Scan for the cell matching the given text and deliver its (X, Y) coordinate at center. 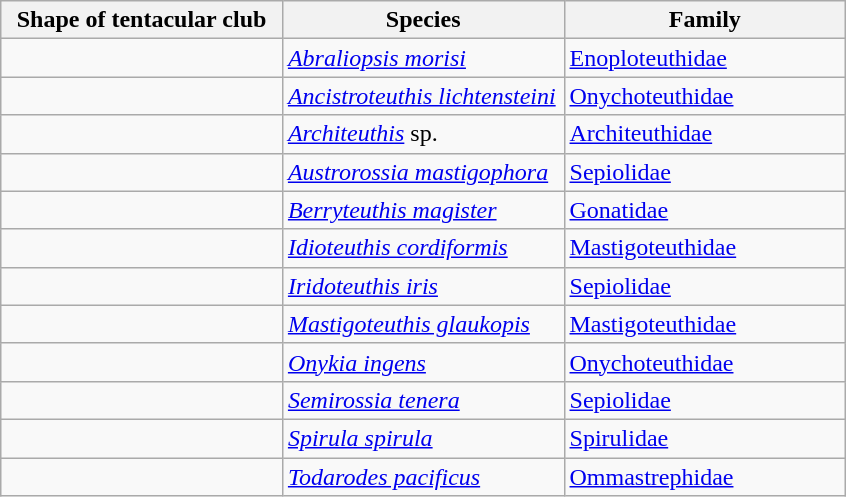
Gonatidae (705, 210)
Onykia ingens (423, 362)
Species (423, 20)
Enoploteuthidae (705, 58)
Todarodes pacificus (423, 477)
Berryteuthis magister (423, 210)
Ommastrephidae (705, 477)
Family (705, 20)
Iridoteuthis iris (423, 286)
Austrorossia mastigophora (423, 172)
Semirossia tenera (423, 400)
Spirulidae (705, 438)
Architeuthis sp. (423, 134)
Shape of tentacular club (142, 20)
Mastigoteuthis glaukopis (423, 324)
Spirula spirula (423, 438)
Idioteuthis cordiformis (423, 248)
Abraliopsis morisi (423, 58)
Ancistroteuthis lichtensteini (423, 96)
Architeuthidae (705, 134)
